Scan for the cell matching the given text and deliver its (x, y) coordinate at center. 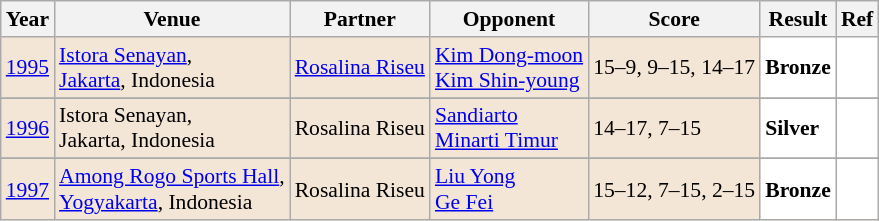
1995 (28, 68)
1996 (28, 128)
Result (798, 19)
Partner (360, 19)
15–9, 9–15, 14–17 (674, 68)
Liu Yong Ge Fei (509, 190)
Ref (857, 19)
15–12, 7–15, 2–15 (674, 190)
Among Rogo Sports Hall,Yogyakarta, Indonesia (172, 190)
Sandiarto Minarti Timur (509, 128)
Kim Dong-moon Kim Shin-young (509, 68)
14–17, 7–15 (674, 128)
1997 (28, 190)
Opponent (509, 19)
Year (28, 19)
Score (674, 19)
Silver (798, 128)
Venue (172, 19)
